Detect which cell encompasses the target text, then output its [x, y] center coordinate. 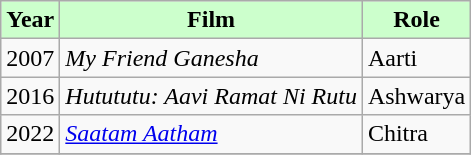
2016 [30, 96]
Film [212, 20]
Year [30, 20]
Chitra [416, 134]
Ashwarya [416, 96]
Hutututu: Aavi Ramat Ni Rutu [212, 96]
2022 [30, 134]
My Friend Ganesha [212, 58]
Aarti [416, 58]
2007 [30, 58]
Role [416, 20]
Saatam Aatham [212, 134]
